Find where the given text appears and provide that cell's center as (x, y) coordinate. 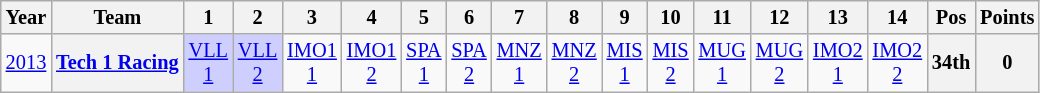
10 (671, 17)
VLL2 (258, 63)
12 (780, 17)
34th (951, 63)
Points (1007, 17)
3 (312, 17)
SPA1 (424, 63)
MIS1 (625, 63)
11 (722, 17)
8 (574, 17)
MIS2 (671, 63)
SPA2 (468, 63)
VLL1 (208, 63)
7 (520, 17)
9 (625, 17)
MUG2 (780, 63)
14 (898, 17)
6 (468, 17)
MUG1 (722, 63)
Team (117, 17)
MNZ1 (520, 63)
5 (424, 17)
1 (208, 17)
IMO22 (898, 63)
Tech 1 Racing (117, 63)
13 (838, 17)
MNZ2 (574, 63)
2013 (26, 63)
IMO11 (312, 63)
IMO12 (372, 63)
Year (26, 17)
Pos (951, 17)
IMO21 (838, 63)
2 (258, 17)
0 (1007, 63)
4 (372, 17)
